Locate the cell with the specified text and output its [X, Y] center coordinate. 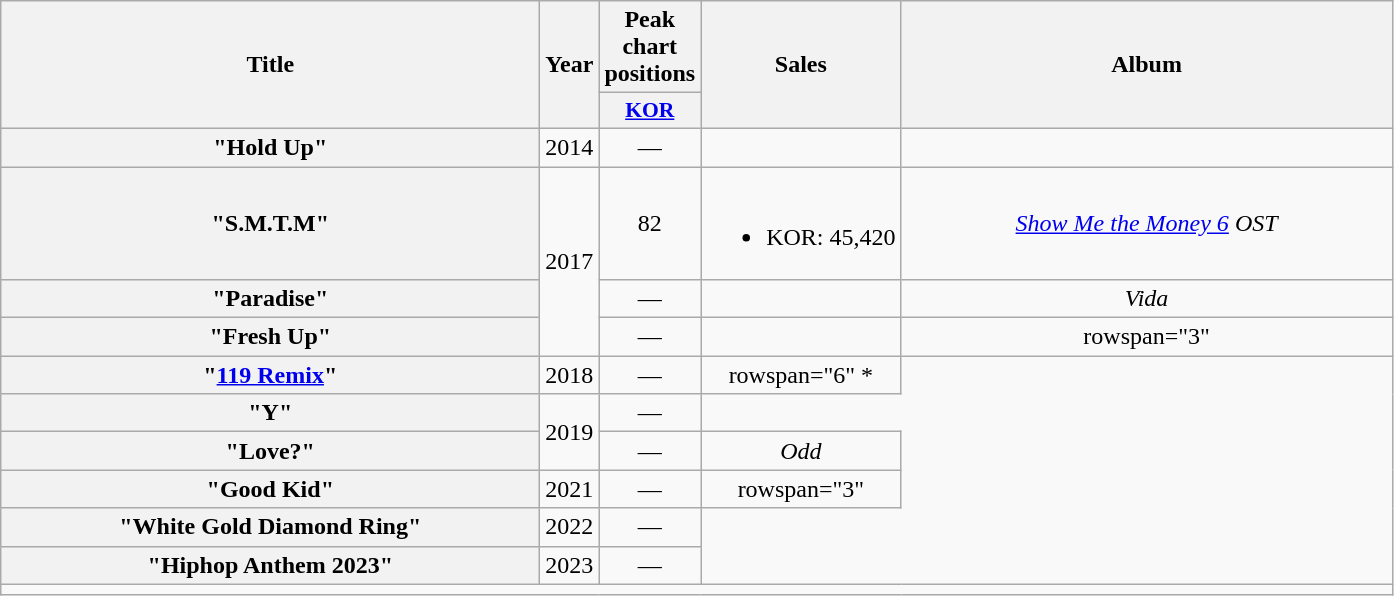
Sales [801, 65]
2023 [570, 565]
2019 [570, 432]
2018 [570, 375]
"Paradise" [270, 299]
Vida [1146, 299]
Album [1146, 65]
Peak chart positions [650, 47]
"Fresh Up" [270, 337]
"Good Kid" [270, 489]
2014 [570, 147]
"White Gold Diamond Ring" [270, 527]
2017 [570, 260]
"Love?" [270, 451]
"Hiphop Anthem 2023" [270, 565]
"119 Remix" [270, 375]
"Hold Up" [270, 147]
Odd [801, 451]
Show Me the Money 6 OST [1146, 222]
KOR: 45,420 [801, 222]
2021 [570, 489]
Year [570, 65]
rowspan="6" * [801, 375]
Title [270, 65]
82 [650, 222]
"Y" [270, 413]
"S.M.T.M" [270, 222]
2022 [570, 527]
KOR [650, 111]
